Search for the cell housing the specified text and yield its [x, y] center coordinate. 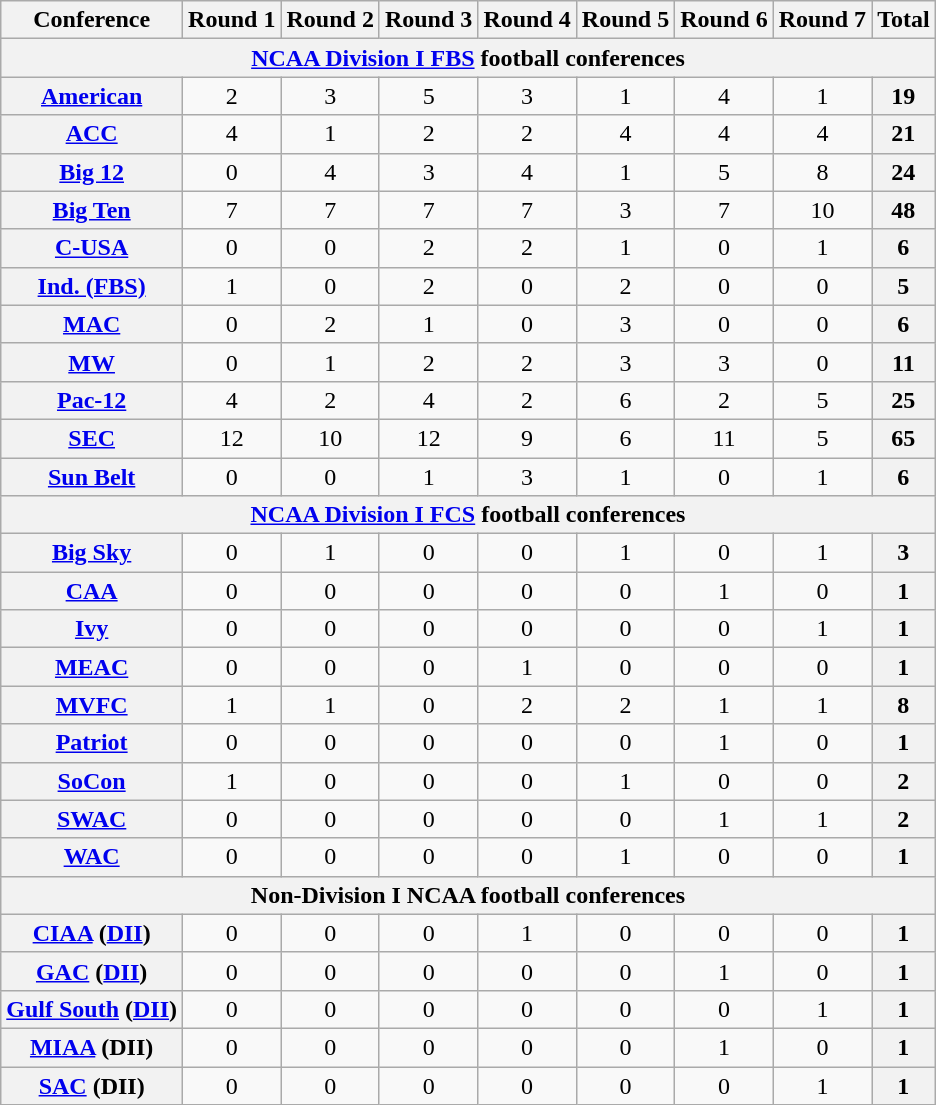
Round 4 [527, 20]
WAC [92, 857]
SEC [92, 438]
9 [527, 438]
SoCon [92, 781]
Gulf South (DII) [92, 1009]
Round 6 [724, 20]
NCAA Division I FBS football conferences [468, 58]
48 [904, 210]
19 [904, 96]
Round 2 [330, 20]
Ind. (FBS) [92, 286]
MAC [92, 324]
Big Sky [92, 553]
Round 5 [625, 20]
Round 7 [822, 20]
SWAC [92, 819]
MIAA (DII) [92, 1047]
Patriot [92, 743]
Total [904, 20]
65 [904, 438]
21 [904, 134]
MVFC [92, 705]
SAC (DII) [92, 1085]
Conference [92, 20]
MEAC [92, 667]
Big Ten [92, 210]
GAC (DII) [92, 971]
Round 3 [428, 20]
Sun Belt [92, 477]
CIAA (DII) [92, 933]
Pac-12 [92, 400]
NCAA Division I FCS football conferences [468, 515]
Non-Division I NCAA football conferences [468, 895]
ACC [92, 134]
CAA [92, 591]
MW [92, 362]
Round 1 [232, 20]
24 [904, 172]
Ivy [92, 629]
Big 12 [92, 172]
25 [904, 400]
American [92, 96]
C-USA [92, 248]
